Pinpoint the cell where the given text exists, returning its (X, Y) midpoint coordinate. 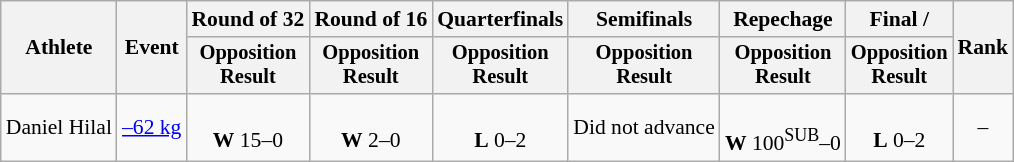
Did not advance (644, 128)
Athlete (59, 48)
Final / (900, 19)
W 15–0 (248, 128)
W 2–0 (370, 128)
W 100SUB–0 (783, 128)
Event (152, 48)
Round of 16 (370, 19)
Semifinals (644, 19)
– (984, 128)
Repechage (783, 19)
Rank (984, 48)
Daniel Hilal (59, 128)
Round of 32 (248, 19)
Quarterfinals (500, 19)
–62 kg (152, 128)
